Scan for the cell matching the given text and deliver its (x, y) coordinate at center. 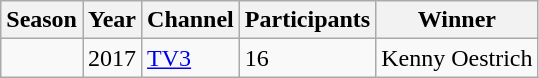
16 (307, 58)
Winner (457, 20)
Channel (191, 20)
TV3 (191, 58)
Participants (307, 20)
Year (112, 20)
Kenny Oestrich (457, 58)
Season (42, 20)
2017 (112, 58)
